Return [x, y] of the center of cell containing provided text 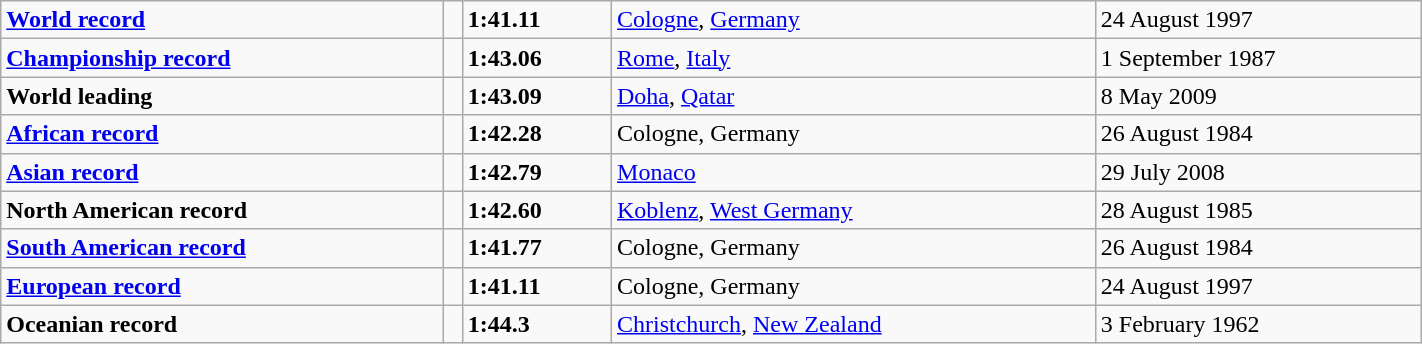
29 July 2008 [1258, 172]
Christchurch, New Zealand [854, 324]
Koblenz, West Germany [854, 210]
World record [222, 20]
Doha, Qatar [854, 96]
1:42.28 [536, 134]
3 February 1962 [1258, 324]
Monaco [854, 172]
World leading [222, 96]
Asian record [222, 172]
1:41.77 [536, 248]
European record [222, 286]
South American record [222, 248]
1:43.06 [536, 58]
North American record [222, 210]
8 May 2009 [1258, 96]
1:43.09 [536, 96]
African record [222, 134]
1:44.3 [536, 324]
Rome, Italy [854, 58]
1 September 1987 [1258, 58]
1:42.60 [536, 210]
28 August 1985 [1258, 210]
Championship record [222, 58]
Oceanian record [222, 324]
1:42.79 [536, 172]
